Pinpoint the cell where the given text exists, returning its (x, y) midpoint coordinate. 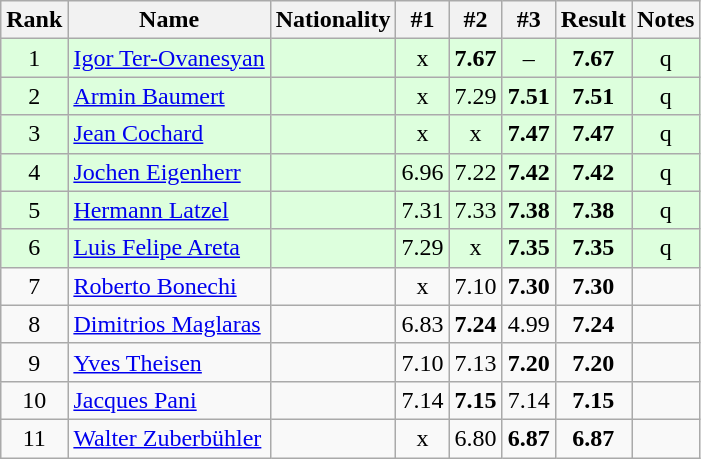
6.83 (422, 324)
6 (34, 248)
Armin Baumert (169, 96)
4 (34, 172)
– (528, 58)
7.33 (476, 210)
8 (34, 324)
7.31 (422, 210)
7 (34, 286)
4.99 (528, 324)
Roberto Bonechi (169, 286)
Yves Theisen (169, 362)
Dimitrios Maglaras (169, 324)
6.80 (476, 438)
Rank (34, 20)
6.96 (422, 172)
Luis Felipe Areta (169, 248)
Name (169, 20)
Jacques Pani (169, 400)
3 (34, 134)
Hermann Latzel (169, 210)
Jochen Eigenherr (169, 172)
Jean Cochard (169, 134)
2 (34, 96)
11 (34, 438)
#2 (476, 20)
Nationality (333, 20)
1 (34, 58)
Igor Ter-Ovanesyan (169, 58)
#3 (528, 20)
Notes (666, 20)
7.13 (476, 362)
7.22 (476, 172)
Result (593, 20)
Walter Zuberbühler (169, 438)
9 (34, 362)
5 (34, 210)
10 (34, 400)
#1 (422, 20)
